Provide the [x, y] coordinate of the cell's center where the given text is located.  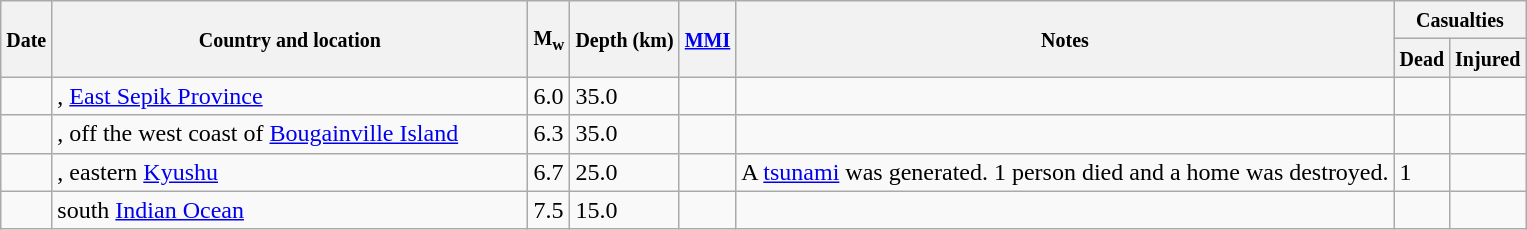
A tsunami was generated. 1 person died and a home was destroyed. [1065, 172]
, eastern Kyushu [290, 172]
6.0 [549, 96]
Country and location [290, 39]
, off the west coast of Bougainville Island [290, 134]
Dead [1422, 58]
Injured [1488, 58]
15.0 [624, 210]
Date [26, 39]
1 [1422, 172]
south Indian Ocean [290, 210]
6.7 [549, 172]
6.3 [549, 134]
7.5 [549, 210]
25.0 [624, 172]
MMI [708, 39]
Mw [549, 39]
, East Sepik Province [290, 96]
Casualties [1460, 20]
Notes [1065, 39]
Depth (km) [624, 39]
